Find where the given text appears and provide that cell's center as [X, Y] coordinate. 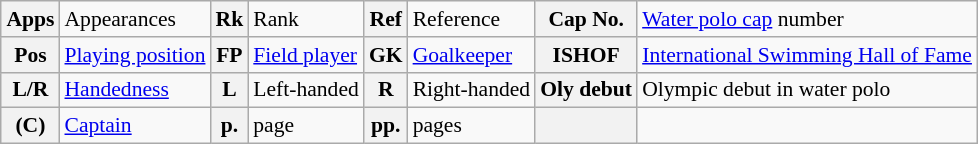
Ref [386, 19]
Captain [134, 126]
ISHOF [586, 55]
Water polo cap number [807, 19]
Goalkeeper [472, 55]
Apps [30, 19]
pp. [386, 126]
p. [230, 126]
Appearances [134, 19]
L [230, 90]
GK [386, 55]
Reference [472, 19]
Field player [306, 55]
Handedness [134, 90]
Cap No. [586, 19]
Rk [230, 19]
pages [472, 126]
Olympic debut in water polo [807, 90]
Rank [306, 19]
International Swimming Hall of Fame [807, 55]
R [386, 90]
FP [230, 55]
(C) [30, 126]
Pos [30, 55]
page [306, 126]
Oly debut [586, 90]
Playing position [134, 55]
Left-handed [306, 90]
Right-handed [472, 90]
L/R [30, 90]
